Output the (x, y) coordinate of the center of the cell containing the given text.  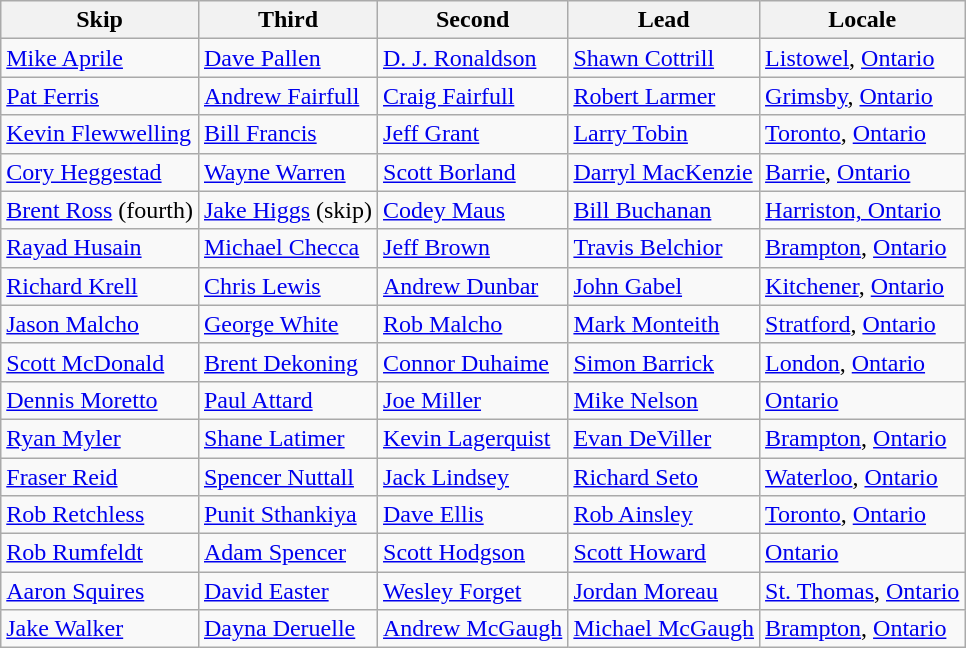
Michael Checca (288, 248)
Rob Ainsley (664, 515)
Dennis Moretto (100, 400)
Joe Miller (473, 400)
Mike Aprile (100, 58)
Brent Dekoning (288, 362)
Harriston, Ontario (862, 210)
Robert Larmer (664, 96)
Dave Ellis (473, 515)
Rob Rumfeldt (100, 553)
Chris Lewis (288, 286)
Stratford, Ontario (862, 324)
Jack Lindsey (473, 477)
Andrew Fairfull (288, 96)
Second (473, 20)
Jake Higgs (skip) (288, 210)
Scott Borland (473, 172)
Adam Spencer (288, 553)
D. J. Ronaldson (473, 58)
Jason Malcho (100, 324)
Cory Heggestad (100, 172)
Shane Latimer (288, 438)
Dayna Deruelle (288, 629)
Dave Pallen (288, 58)
London, Ontario (862, 362)
Jake Walker (100, 629)
Spencer Nuttall (288, 477)
Mark Monteith (664, 324)
Scott Howard (664, 553)
Ryan Myler (100, 438)
Richard Seto (664, 477)
Lead (664, 20)
Codey Maus (473, 210)
Evan DeViller (664, 438)
Fraser Reid (100, 477)
Travis Belchior (664, 248)
Third (288, 20)
Kitchener, Ontario (862, 286)
Scott McDonald (100, 362)
John Gabel (664, 286)
David Easter (288, 591)
Simon Barrick (664, 362)
Brent Ross (fourth) (100, 210)
Rayad Husain (100, 248)
Kevin Lagerquist (473, 438)
Shawn Cottrill (664, 58)
Bill Francis (288, 134)
Larry Tobin (664, 134)
Mike Nelson (664, 400)
Wesley Forget (473, 591)
Wayne Warren (288, 172)
Jeff Brown (473, 248)
Rob Malcho (473, 324)
Jeff Grant (473, 134)
Pat Ferris (100, 96)
Paul Attard (288, 400)
Michael McGaugh (664, 629)
Locale (862, 20)
Kevin Flewwelling (100, 134)
Barrie, Ontario (862, 172)
Andrew McGaugh (473, 629)
Skip (100, 20)
Listowel, Ontario (862, 58)
Grimsby, Ontario (862, 96)
Jordan Moreau (664, 591)
Darryl MacKenzie (664, 172)
George White (288, 324)
Rob Retchless (100, 515)
Andrew Dunbar (473, 286)
Connor Duhaime (473, 362)
Craig Fairfull (473, 96)
Waterloo, Ontario (862, 477)
Bill Buchanan (664, 210)
Scott Hodgson (473, 553)
St. Thomas, Ontario (862, 591)
Richard Krell (100, 286)
Punit Sthankiya (288, 515)
Aaron Squires (100, 591)
